Return the [x, y] coordinate for the center point of the cell that contains the specified text.  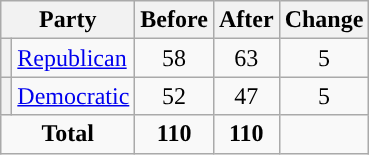
Before [174, 20]
Republican [74, 58]
Party [68, 20]
63 [246, 58]
52 [174, 96]
Total [68, 134]
Change [324, 20]
47 [246, 96]
After [246, 20]
Democratic [74, 96]
58 [174, 58]
